Locate the cell with the specified text and output its [x, y] center coordinate. 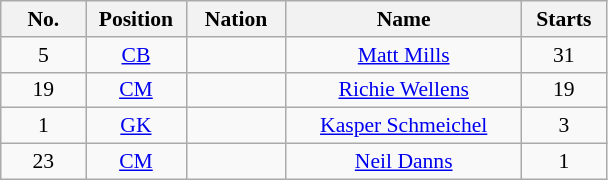
5 [44, 55]
Matt Mills [404, 55]
Neil Danns [404, 162]
GK [136, 126]
Position [136, 19]
Name [404, 19]
Richie Wellens [404, 90]
23 [44, 162]
CB [136, 55]
3 [564, 126]
Nation [236, 19]
No. [44, 19]
Starts [564, 19]
Kasper Schmeichel [404, 126]
31 [564, 55]
